Scan for the cell matching the given text and deliver its (X, Y) coordinate at center. 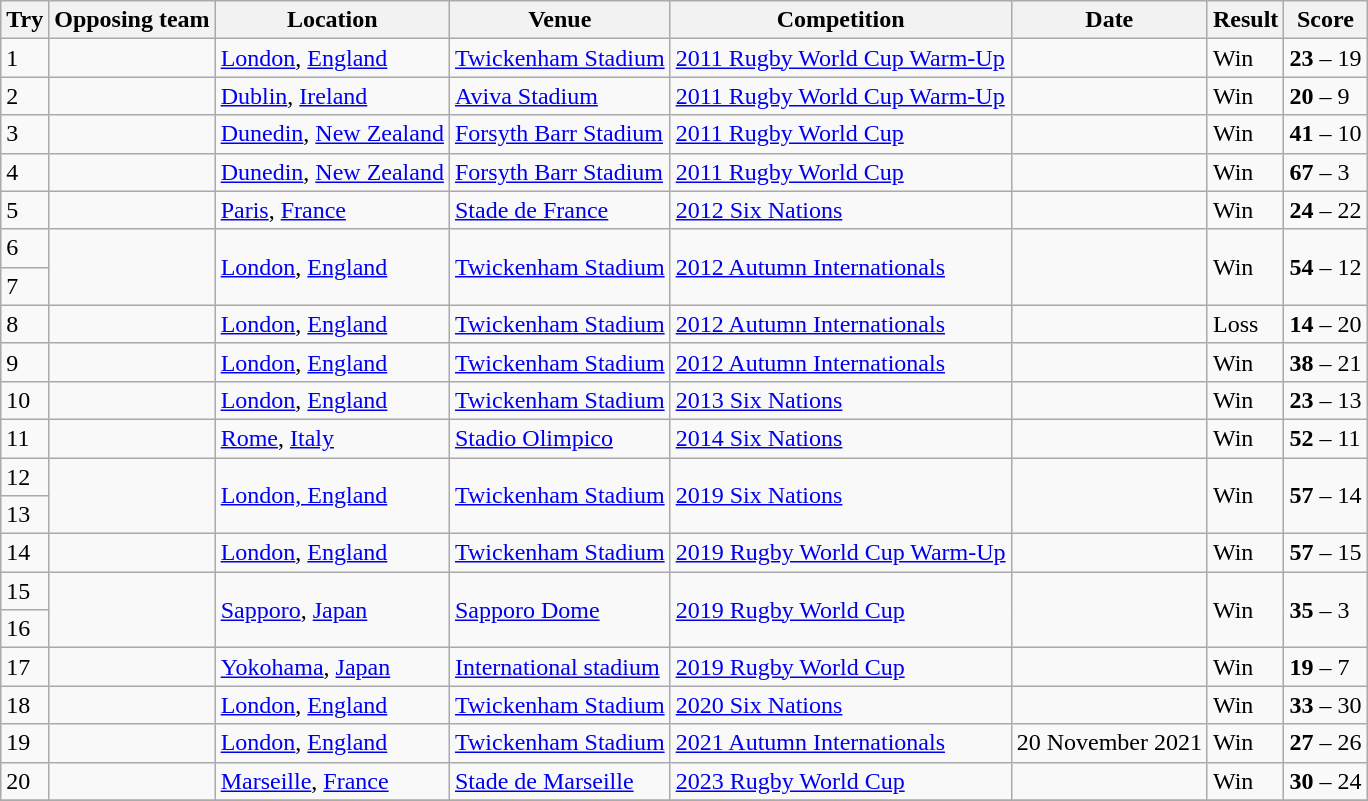
2 (25, 96)
20 November 2021 (1109, 743)
41 – 10 (1326, 134)
2023 Rugby World Cup (840, 781)
8 (25, 324)
Paris, France (332, 210)
20 – 9 (1326, 96)
Stade de France (560, 210)
5 (25, 210)
17 (25, 667)
19 (25, 743)
18 (25, 705)
57 – 14 (1326, 496)
Competition (840, 20)
12 (25, 477)
2019 Six Nations (840, 496)
24 – 22 (1326, 210)
Stadio Olimpico (560, 438)
13 (25, 515)
Venue (560, 20)
2020 Six Nations (840, 705)
15 (25, 591)
International stadium (560, 667)
Date (1109, 20)
Result (1245, 20)
2021 Autumn Internationals (840, 743)
16 (25, 629)
57 – 15 (1326, 553)
30 – 24 (1326, 781)
Stade de Marseille (560, 781)
19 – 7 (1326, 667)
14 – 20 (1326, 324)
Rome, Italy (332, 438)
4 (25, 172)
Marseille, France (332, 781)
1 (25, 58)
33 – 30 (1326, 705)
14 (25, 553)
2012 Six Nations (840, 210)
67 – 3 (1326, 172)
11 (25, 438)
Loss (1245, 324)
2014 Six Nations (840, 438)
Sapporo Dome (560, 610)
9 (25, 362)
54 – 12 (1326, 267)
Try (25, 20)
Aviva Stadium (560, 96)
2013 Six Nations (840, 400)
52 – 11 (1326, 438)
6 (25, 248)
20 (25, 781)
10 (25, 400)
Location (332, 20)
3 (25, 134)
7 (25, 286)
23 – 19 (1326, 58)
Sapporo, Japan (332, 610)
Opposing team (132, 20)
38 – 21 (1326, 362)
Dublin, Ireland (332, 96)
Yokohama, Japan (332, 667)
23 – 13 (1326, 400)
35 – 3 (1326, 610)
27 – 26 (1326, 743)
2019 Rugby World Cup Warm-Up (840, 553)
Score (1326, 20)
